Detect which cell encompasses the target text, then output its (x, y) center coordinate. 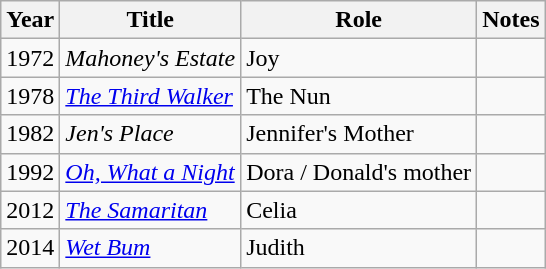
The Nun (359, 96)
Notes (511, 20)
The Third Walker (150, 96)
1992 (30, 172)
Judith (359, 248)
Wet Bum (150, 248)
Role (359, 20)
Jen's Place (150, 134)
1982 (30, 134)
Year (30, 20)
Dora / Donald's mother (359, 172)
1972 (30, 58)
Mahoney's Estate (150, 58)
2012 (30, 210)
The Samaritan (150, 210)
Celia (359, 210)
Title (150, 20)
Oh, What a Night (150, 172)
2014 (30, 248)
Jennifer's Mother (359, 134)
1978 (30, 96)
Joy (359, 58)
